Search for the cell housing the specified text and yield its (x, y) center coordinate. 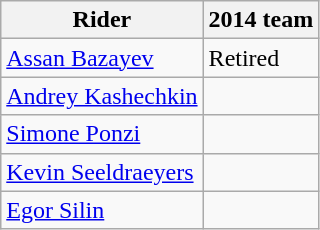
Egor Silin (102, 210)
Andrey Kashechkin (102, 96)
2014 team (261, 20)
Simone Ponzi (102, 134)
Kevin Seeldraeyers (102, 172)
Assan Bazayev (102, 58)
Rider (102, 20)
Retired (261, 58)
